Capture the cell that displays the provided text and extract its [x, y] central coordinate. 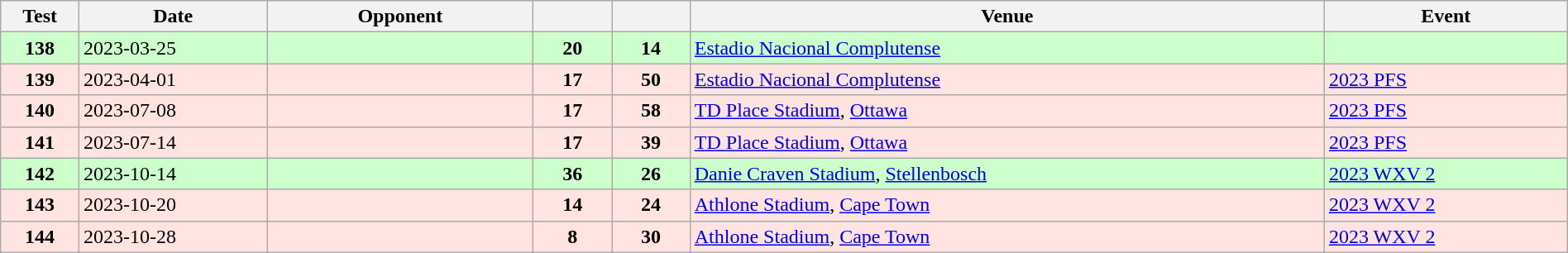
143 [40, 205]
144 [40, 236]
Danie Craven Stadium, Stellenbosch [1007, 174]
Event [1446, 17]
2023-10-28 [172, 236]
26 [652, 174]
2023-10-20 [172, 205]
58 [652, 111]
Test [40, 17]
Venue [1007, 17]
142 [40, 174]
139 [40, 79]
50 [652, 79]
Date [172, 17]
2023-07-08 [172, 111]
2023-10-14 [172, 174]
141 [40, 142]
39 [652, 142]
Opponent [400, 17]
36 [572, 174]
2023-04-01 [172, 79]
24 [652, 205]
8 [572, 236]
2023-03-25 [172, 48]
138 [40, 48]
2023-07-14 [172, 142]
140 [40, 111]
20 [572, 48]
30 [652, 236]
